Provide the [X, Y] coordinate of the cell's center where the given text is located.  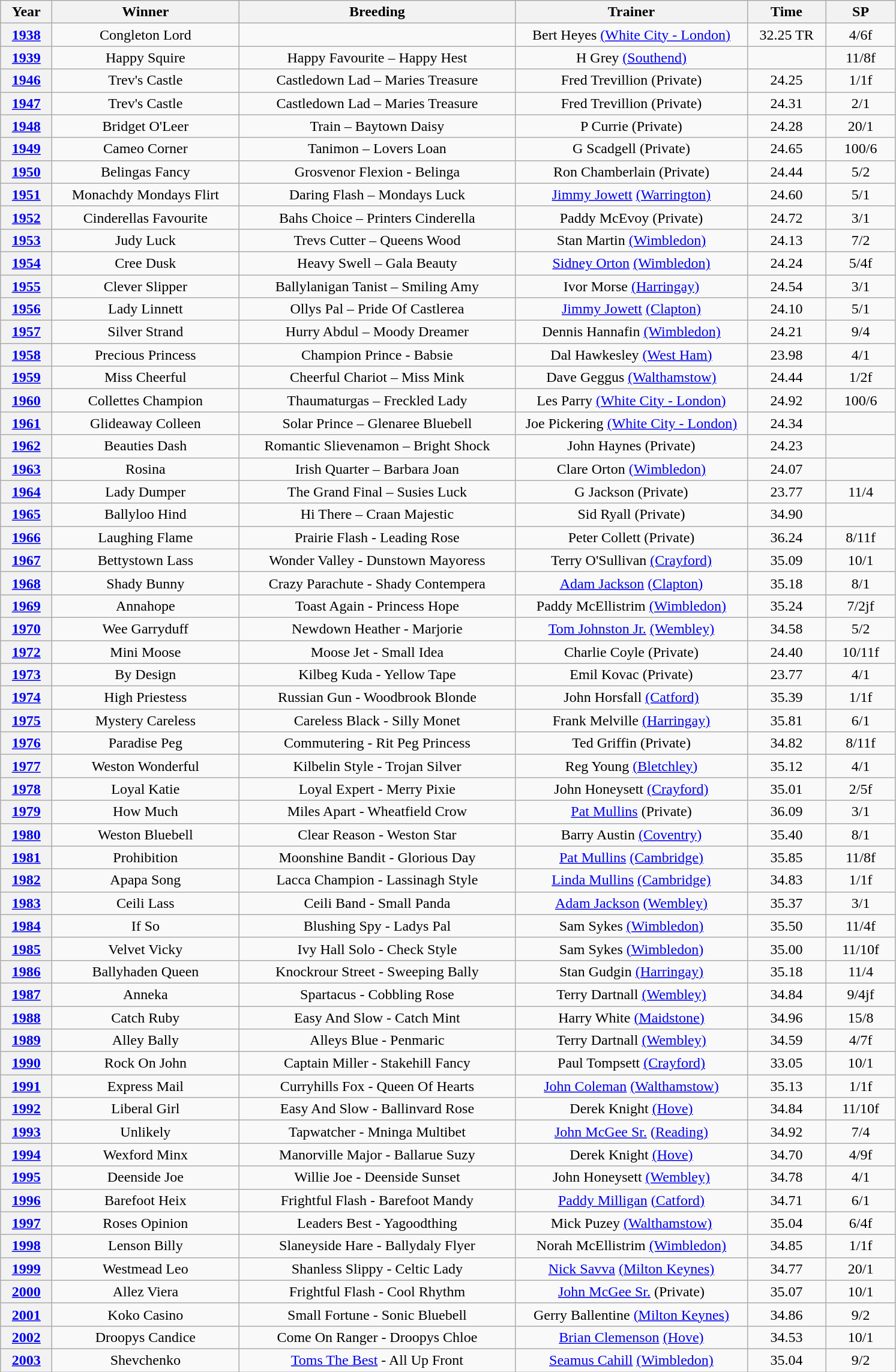
Kilbelin Style - Trojan Silver [377, 766]
Breeding [377, 12]
Shanless Slippy - Celtic Lady [377, 1269]
If So [145, 926]
Apapa Song [145, 880]
24.13 [786, 240]
Collettes Champion [145, 400]
Champion Prince - Babsie [377, 355]
Paddy Milligan (Catford) [631, 1200]
1991 [26, 1086]
Ballylanigan Tanist – Smiling Amy [377, 286]
1953 [26, 240]
Weston Bluebell [145, 835]
Bettystown Lass [145, 560]
Linda Mullins (Cambridge) [631, 880]
1995 [26, 1177]
Belingas Fancy [145, 172]
Silver Strand [145, 332]
Sid Ryall (Private) [631, 515]
Spartacus - Cobbling Rose [377, 994]
1970 [26, 629]
Mystery Careless [145, 721]
Les Parry (White City - London) [631, 400]
Grosvenor Flexion - Belinga [377, 172]
Stan Martin (Wimbledon) [631, 240]
G Jackson (Private) [631, 492]
1977 [26, 766]
Cree Dusk [145, 263]
1966 [26, 537]
34.70 [786, 1155]
Monachdy Mondays Flirt [145, 195]
Winner [145, 12]
Westmead Leo [145, 1269]
Ballyloo Hind [145, 515]
1946 [26, 80]
2001 [26, 1314]
Catch Ruby [145, 1018]
34.82 [786, 743]
Droopys Candice [145, 1337]
24.92 [786, 400]
Ivor Morse (Harringay) [631, 286]
35.81 [786, 721]
1964 [26, 492]
35.07 [786, 1292]
34.53 [786, 1337]
1983 [26, 903]
Emil Kovac (Private) [631, 675]
1952 [26, 217]
Charlie Coyle (Private) [631, 651]
1951 [26, 195]
1987 [26, 994]
Ivy Hall Solo - Check Style [377, 949]
John Haynes (Private) [631, 446]
Weston Wonderful [145, 766]
Train – Baytown Daisy [377, 126]
Ron Chamberlain (Private) [631, 172]
Trainer [631, 12]
4/9f [861, 1155]
Alley Bally [145, 1041]
1/2f [861, 378]
Miles Apart - Wheatfield Crow [377, 812]
Gerry Ballentine (Milton Keynes) [631, 1314]
9/4jf [861, 994]
Moonshine Bandit - Glorious Day [377, 857]
35.12 [786, 766]
Express Mail [145, 1086]
5/4f [861, 263]
7/2 [861, 240]
Wexford Minx [145, 1155]
24.65 [786, 149]
24.25 [786, 80]
9/4 [861, 332]
Toms The Best - All Up Front [377, 1360]
Adam Jackson (Wembley) [631, 903]
1982 [26, 880]
Pat Mullins (Private) [631, 812]
Paradise Peg [145, 743]
Norah McEllistrim (Wimbledon) [631, 1246]
Captain Miller - Stakehill Fancy [377, 1063]
Happy Favourite – Happy Hest [377, 58]
Ted Griffin (Private) [631, 743]
Deenside Joe [145, 1177]
1955 [26, 286]
1994 [26, 1155]
Stan Gudgin (Harringay) [631, 972]
Tom Johnston Jr. (Wembley) [631, 629]
Ballyhaden Queen [145, 972]
34.86 [786, 1314]
1949 [26, 149]
24.72 [786, 217]
1980 [26, 835]
H Grey (Southend) [631, 58]
34.90 [786, 515]
1986 [26, 972]
Bridget O'Leer [145, 126]
Loyal Expert - Merry Pixie [377, 789]
35.50 [786, 926]
34.58 [786, 629]
Sidney Orton (Wimbledon) [631, 263]
2000 [26, 1292]
By Design [145, 675]
Kilbeg Kuda - Yellow Tape [377, 675]
Small Fortune - Sonic Bluebell [377, 1314]
Careless Black - Silly Monet [377, 721]
1967 [26, 560]
Clear Reason - Weston Star [377, 835]
2003 [26, 1360]
1973 [26, 675]
Toast Again - Princess Hope [377, 606]
John McGee Sr. (Reading) [631, 1132]
Time [786, 12]
Mini Moose [145, 651]
1981 [26, 857]
1956 [26, 309]
SP [861, 12]
2/5f [861, 789]
Mick Puzey (Walthamstow) [631, 1223]
Beauties Dash [145, 446]
1984 [26, 926]
Moose Jet - Small Idea [377, 651]
Newdown Heather - Marjorie [377, 629]
Anneka [145, 994]
John Honeysett (Crayford) [631, 789]
Wonder Valley - Dunstown Mayoress [377, 560]
Frank Melville (Harringay) [631, 721]
1965 [26, 515]
Irish Quarter – Barbara Joan [377, 469]
Curryhills Fox - Queen Of Hearts [377, 1086]
Liberal Girl [145, 1109]
Slaneyside Hare - Ballydaly Flyer [377, 1246]
1959 [26, 378]
32.25 TR [786, 35]
24.10 [786, 309]
1999 [26, 1269]
Barefoot Heix [145, 1200]
Trevs Cutter – Queens Wood [377, 240]
35.40 [786, 835]
1974 [26, 698]
Frightful Flash - Barefoot Mandy [377, 1200]
Congleton Lord [145, 35]
How Much [145, 812]
11/4f [861, 926]
Miss Cheerful [145, 378]
P Currie (Private) [631, 126]
24.31 [786, 103]
24.24 [786, 263]
Reg Young (Bletchley) [631, 766]
1988 [26, 1018]
Dal Hawkesley (West Ham) [631, 355]
36.24 [786, 537]
1985 [26, 949]
1962 [26, 446]
Peter Collett (Private) [631, 537]
Rosina [145, 469]
1979 [26, 812]
35.39 [786, 698]
Shady Bunny [145, 583]
34.83 [786, 880]
Pat Mullins (Cambridge) [631, 857]
Come On Ranger - Droopys Chloe [377, 1337]
1992 [26, 1109]
Tapwatcher - Mninga Multibet [377, 1132]
Clever Slipper [145, 286]
Harry White (Maidstone) [631, 1018]
Bahs Choice – Printers Cinderella [377, 217]
Cheerful Chariot – Miss Mink [377, 378]
Commutering - Rit Peg Princess [377, 743]
Loyal Katie [145, 789]
Alleys Blue - Penmaric [377, 1041]
Wee Garryduff [145, 629]
34.92 [786, 1132]
Romantic Slievenamon – Bright Shock [377, 446]
Frightful Flash - Cool Rhythm [377, 1292]
4/6f [861, 35]
2002 [26, 1337]
Terry O'Sullivan (Crayford) [631, 560]
1939 [26, 58]
1997 [26, 1223]
High Priestess [145, 698]
John Coleman (Walthamstow) [631, 1086]
24.28 [786, 126]
1960 [26, 400]
34.78 [786, 1177]
Manorville Major - Ballarue Suzy [377, 1155]
Lady Dumper [145, 492]
Roses Opinion [145, 1223]
Dave Geggus (Walthamstow) [631, 378]
34.85 [786, 1246]
Blushing Spy - Ladys Pal [377, 926]
Daring Flash – Mondays Luck [377, 195]
Unlikely [145, 1132]
34.59 [786, 1041]
1938 [26, 35]
Willie Joe - Deenside Sunset [377, 1177]
Thaumaturgas – Freckled Lady [377, 400]
1972 [26, 651]
35.01 [786, 789]
1963 [26, 469]
15/8 [861, 1018]
Tanimon – Lovers Loan [377, 149]
35.24 [786, 606]
2/1 [861, 103]
Bert Heyes (White City - London) [631, 35]
Cinderellas Favourite [145, 217]
Allez Viera [145, 1292]
4/7f [861, 1041]
Nick Savva (Milton Keynes) [631, 1269]
Russian Gun - Woodbrook Blonde [377, 698]
35.09 [786, 560]
Year [26, 12]
Cameo Corner [145, 149]
John Honeysett (Wembley) [631, 1177]
Seamus Cahill (Wimbledon) [631, 1360]
Prohibition [145, 857]
24.60 [786, 195]
Paul Tompsett (Crayford) [631, 1063]
G Scadgell (Private) [631, 149]
1961 [26, 423]
Velvet Vicky [145, 949]
1993 [26, 1132]
The Grand Final – Susies Luck [377, 492]
1947 [26, 103]
Clare Orton (Wimbledon) [631, 469]
Ollys Pal – Pride Of Castlerea [377, 309]
6/4f [861, 1223]
Shevchenko [145, 1360]
1954 [26, 263]
33.05 [786, 1063]
24.54 [786, 286]
1968 [26, 583]
36.09 [786, 812]
24.40 [786, 651]
1948 [26, 126]
Rock On John [145, 1063]
1978 [26, 789]
Adam Jackson (Clapton) [631, 583]
Hurry Abdul – Moody Dreamer [377, 332]
35.85 [786, 857]
Laughing Flame [145, 537]
Dennis Hannafin (Wimbledon) [631, 332]
Crazy Parachute - Shady Contempera [377, 583]
1976 [26, 743]
Solar Prince – Glenaree Bluebell [377, 423]
Ceili Band - Small Panda [377, 903]
1969 [26, 606]
1958 [26, 355]
24.23 [786, 446]
1990 [26, 1063]
7/2jf [861, 606]
Ceili Lass [145, 903]
23.98 [786, 355]
Easy And Slow - Catch Mint [377, 1018]
Precious Princess [145, 355]
34.77 [786, 1269]
Hi There – Craan Majestic [377, 515]
1989 [26, 1041]
Happy Squire [145, 58]
24.07 [786, 469]
Paddy McEvoy (Private) [631, 217]
35.13 [786, 1086]
24.34 [786, 423]
10/11f [861, 651]
Knockrour Street - Sweeping Bally [377, 972]
1957 [26, 332]
34.96 [786, 1018]
1975 [26, 721]
Jimmy Jowett (Warrington) [631, 195]
Barry Austin (Coventry) [631, 835]
24.21 [786, 332]
Lacca Champion - Lassinagh Style [377, 880]
Jimmy Jowett (Clapton) [631, 309]
Easy And Slow - Ballinvard Rose [377, 1109]
1998 [26, 1246]
Brian Clemenson (Hove) [631, 1337]
1996 [26, 1200]
7/4 [861, 1132]
Koko Casino [145, 1314]
34.71 [786, 1200]
Leaders Best - Yagoodthing [377, 1223]
Joe Pickering (White City - London) [631, 423]
John McGee Sr. (Private) [631, 1292]
35.37 [786, 903]
Prairie Flash - Leading Rose [377, 537]
Lenson Billy [145, 1246]
John Horsfall (Catford) [631, 698]
Lady Linnett [145, 309]
Paddy McEllistrim (Wimbledon) [631, 606]
Annahope [145, 606]
1950 [26, 172]
35.00 [786, 949]
Glideaway Colleen [145, 423]
Judy Luck [145, 240]
Heavy Swell – Gala Beauty [377, 263]
